Detect which cell encompasses the target text, then output its (X, Y) center coordinate. 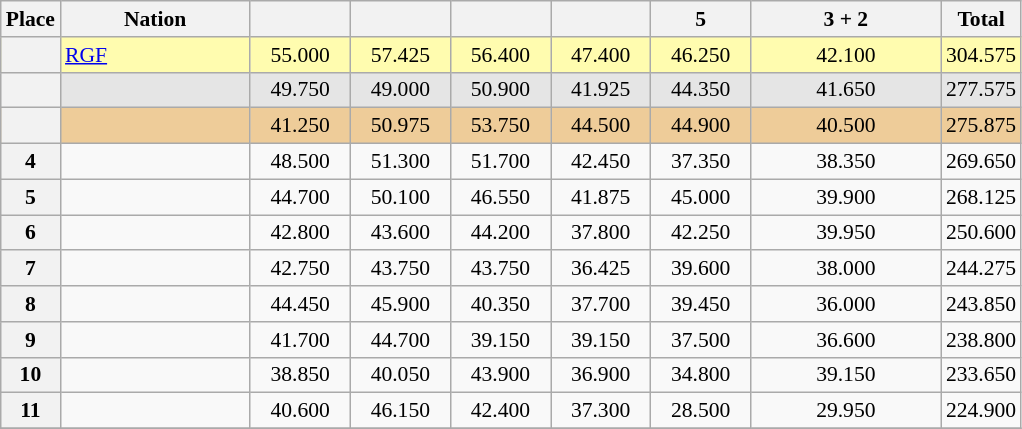
304.575 (981, 55)
Nation (155, 19)
268.125 (981, 197)
41.250 (300, 126)
243.850 (981, 304)
4 (30, 162)
51.300 (400, 162)
238.800 (981, 340)
9 (30, 340)
Place (30, 19)
53.750 (500, 126)
39.900 (846, 197)
40.600 (300, 411)
36.600 (846, 340)
10 (30, 375)
40.050 (400, 375)
50.975 (400, 126)
45.900 (400, 304)
44.500 (601, 126)
49.750 (300, 90)
42.250 (701, 233)
46.550 (500, 197)
42.400 (500, 411)
37.350 (701, 162)
244.275 (981, 269)
37.800 (601, 233)
6 (30, 233)
277.575 (981, 90)
RGF (155, 55)
44.350 (701, 90)
55.000 (300, 55)
41.875 (601, 197)
Total (981, 19)
36.900 (601, 375)
28.500 (701, 411)
34.800 (701, 375)
41.650 (846, 90)
36.000 (846, 304)
38.000 (846, 269)
275.875 (981, 126)
233.650 (981, 375)
46.250 (701, 55)
40.500 (846, 126)
44.450 (300, 304)
37.300 (601, 411)
250.600 (981, 233)
37.700 (601, 304)
29.950 (846, 411)
43.600 (400, 233)
50.100 (400, 197)
41.925 (601, 90)
8 (30, 304)
48.500 (300, 162)
46.150 (400, 411)
56.400 (500, 55)
3 + 2 (846, 19)
44.900 (701, 126)
42.800 (300, 233)
37.500 (701, 340)
40.350 (500, 304)
39.600 (701, 269)
7 (30, 269)
51.700 (500, 162)
49.000 (400, 90)
269.650 (981, 162)
11 (30, 411)
45.000 (701, 197)
41.700 (300, 340)
43.900 (500, 375)
36.425 (601, 269)
57.425 (400, 55)
39.950 (846, 233)
38.350 (846, 162)
38.850 (300, 375)
39.450 (701, 304)
50.900 (500, 90)
42.750 (300, 269)
42.100 (846, 55)
42.450 (601, 162)
44.200 (500, 233)
47.400 (601, 55)
224.900 (981, 411)
